Identify which cell holds the provided text, then report its [x, y] central coordinate. 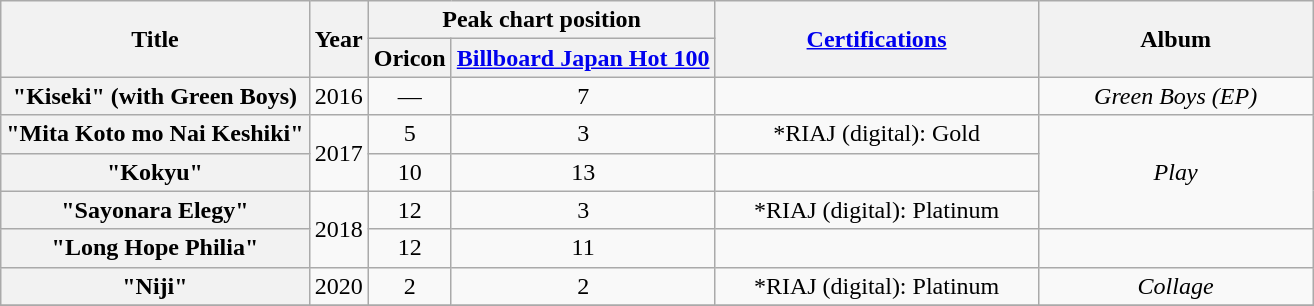
2017 [338, 153]
5 [410, 134]
2016 [338, 96]
Album [1176, 39]
Year [338, 39]
"Kiseki" (with Green Boys) [155, 96]
"Kokyu" [155, 172]
11 [583, 248]
Title [155, 39]
Certifications [876, 39]
"Long Hope Philia" [155, 248]
"Sayonara Elegy" [155, 210]
Play [1176, 172]
10 [410, 172]
2020 [338, 286]
"Niji" [155, 286]
Billboard Japan Hot 100 [583, 58]
13 [583, 172]
Oricon [410, 58]
*RIAJ (digital): Gold [876, 134]
Collage [1176, 286]
Green Boys (EP) [1176, 96]
— [410, 96]
2018 [338, 229]
Peak chart position [542, 20]
7 [583, 96]
"Mita Koto mo Nai Keshiki" [155, 134]
